Search for the cell housing the specified text and yield its [X, Y] center coordinate. 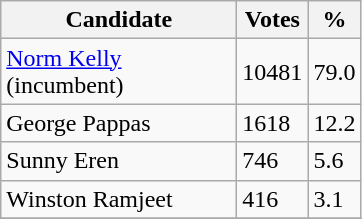
12.2 [334, 123]
1618 [272, 123]
% [334, 20]
Sunny Eren [119, 161]
George Pappas [119, 123]
Norm Kelly (incumbent) [119, 72]
10481 [272, 72]
3.1 [334, 199]
Candidate [119, 20]
746 [272, 161]
Votes [272, 20]
Winston Ramjeet [119, 199]
5.6 [334, 161]
416 [272, 199]
79.0 [334, 72]
